Determine the (X, Y) coordinate at the center of the cell enclosing the given text.  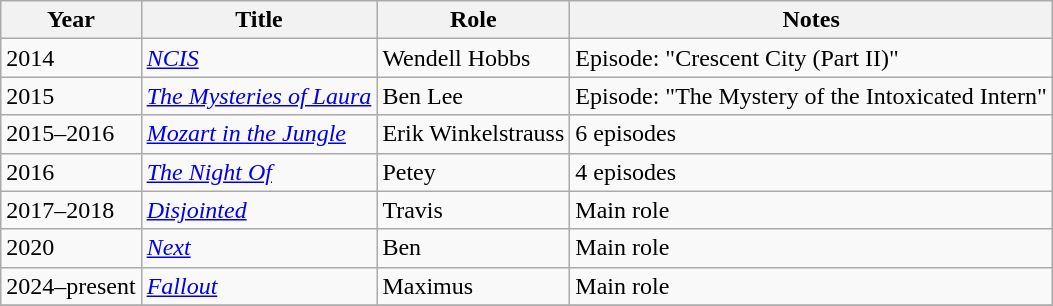
Petey (474, 172)
Fallout (259, 286)
2014 (71, 58)
Ben (474, 248)
Episode: "The Mystery of the Intoxicated Intern" (812, 96)
Next (259, 248)
4 episodes (812, 172)
The Night Of (259, 172)
2016 (71, 172)
Disjointed (259, 210)
Notes (812, 20)
Year (71, 20)
Episode: "Crescent City (Part II)" (812, 58)
NCIS (259, 58)
Erik Winkelstrauss (474, 134)
2017–2018 (71, 210)
Title (259, 20)
2015 (71, 96)
2024–present (71, 286)
Wendell Hobbs (474, 58)
2020 (71, 248)
Role (474, 20)
Travis (474, 210)
Ben Lee (474, 96)
2015–2016 (71, 134)
The Mysteries of Laura (259, 96)
6 episodes (812, 134)
Mozart in the Jungle (259, 134)
Maximus (474, 286)
